Output the (X, Y) coordinate of the center of the cell containing the given text.  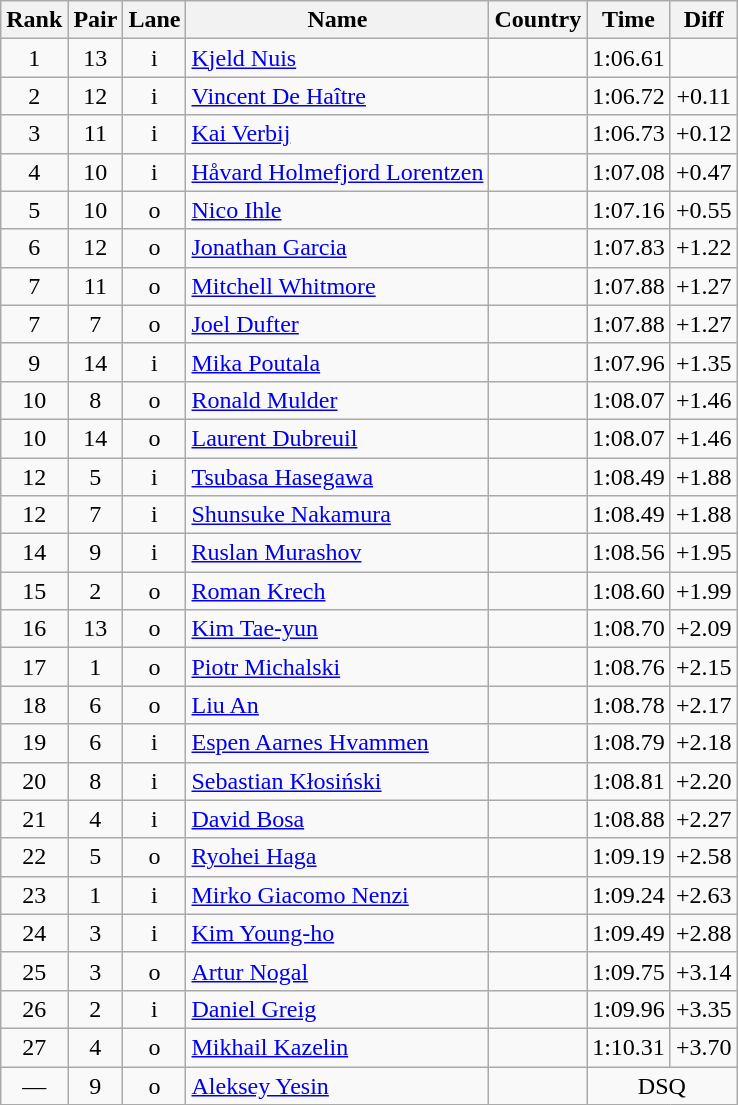
+2.88 (704, 933)
Roman Krech (338, 591)
+2.63 (704, 895)
21 (34, 819)
+2.27 (704, 819)
20 (34, 781)
24 (34, 933)
17 (34, 667)
1:07.83 (629, 248)
+1.22 (704, 248)
+0.47 (704, 172)
Ruslan Murashov (338, 553)
Artur Nogal (338, 971)
27 (34, 1047)
+0.12 (704, 134)
+1.95 (704, 553)
+3.14 (704, 971)
Jonathan Garcia (338, 248)
Country (538, 20)
1:10.31 (629, 1047)
1:09.19 (629, 857)
Espen Aarnes Hvammen (338, 743)
1:09.75 (629, 971)
18 (34, 705)
1:07.96 (629, 362)
+0.55 (704, 210)
Shunsuke Nakamura (338, 515)
1:08.78 (629, 705)
Time (629, 20)
Ronald Mulder (338, 400)
+3.35 (704, 1009)
Mikhail Kazelin (338, 1047)
Pair (96, 20)
1:09.49 (629, 933)
Mitchell Whitmore (338, 286)
1:06.61 (629, 58)
Ryohei Haga (338, 857)
23 (34, 895)
Lane (154, 20)
19 (34, 743)
Kim Young-ho (338, 933)
1:08.70 (629, 629)
1:06.73 (629, 134)
Vincent De Haître (338, 96)
1:07.16 (629, 210)
Kai Verbij (338, 134)
Sebastian Kłosiński (338, 781)
1:08.60 (629, 591)
15 (34, 591)
Liu An (338, 705)
Piotr Michalski (338, 667)
+2.20 (704, 781)
— (34, 1085)
Rank (34, 20)
Tsubasa Hasegawa (338, 477)
Name (338, 20)
+1.99 (704, 591)
1:09.24 (629, 895)
Laurent Dubreuil (338, 438)
1:07.08 (629, 172)
+2.17 (704, 705)
DSQ (662, 1085)
Håvard Holmefjord Lorentzen (338, 172)
+2.18 (704, 743)
+2.58 (704, 857)
1:08.81 (629, 781)
Mika Poutala (338, 362)
1:09.96 (629, 1009)
Mirko Giacomo Nenzi (338, 895)
Kim Tae-yun (338, 629)
Nico Ihle (338, 210)
Daniel Greig (338, 1009)
1:08.79 (629, 743)
+2.15 (704, 667)
1:08.56 (629, 553)
+3.70 (704, 1047)
22 (34, 857)
+0.11 (704, 96)
Kjeld Nuis (338, 58)
+2.09 (704, 629)
1:08.76 (629, 667)
Aleksey Yesin (338, 1085)
Diff (704, 20)
25 (34, 971)
26 (34, 1009)
+1.35 (704, 362)
1:06.72 (629, 96)
David Bosa (338, 819)
1:08.88 (629, 819)
16 (34, 629)
Joel Dufter (338, 324)
